Return (x, y) of the center of cell containing provided text 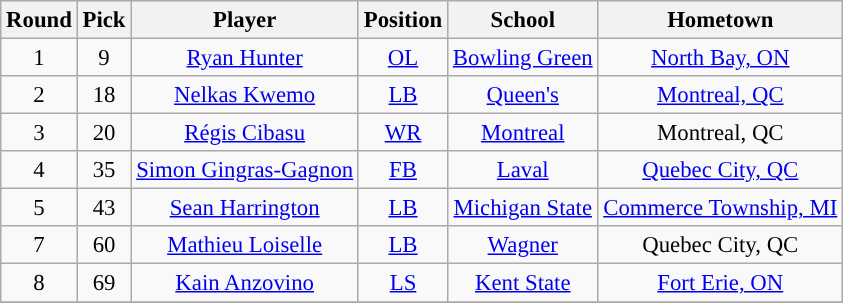
Commerce Township, MI (720, 208)
18 (104, 95)
Player (245, 20)
School (523, 20)
5 (39, 208)
LS (402, 283)
Wagner (523, 245)
3 (39, 133)
Simon Gingras-Gagnon (245, 170)
60 (104, 245)
Fort Erie, ON (720, 283)
North Bay, ON (720, 58)
Kent State (523, 283)
Position (402, 20)
FB (402, 170)
Régis Cibasu (245, 133)
7 (39, 245)
35 (104, 170)
43 (104, 208)
Ryan Hunter (245, 58)
Laval (523, 170)
1 (39, 58)
Pick (104, 20)
Montreal (523, 133)
Bowling Green (523, 58)
Sean Harrington (245, 208)
Kain Anzovino (245, 283)
Round (39, 20)
OL (402, 58)
2 (39, 95)
Hometown (720, 20)
20 (104, 133)
8 (39, 283)
Queen's (523, 95)
Michigan State (523, 208)
Nelkas Kwemo (245, 95)
69 (104, 283)
9 (104, 58)
4 (39, 170)
WR (402, 133)
Mathieu Loiselle (245, 245)
